Identify which cell holds the provided text, then report its (x, y) central coordinate. 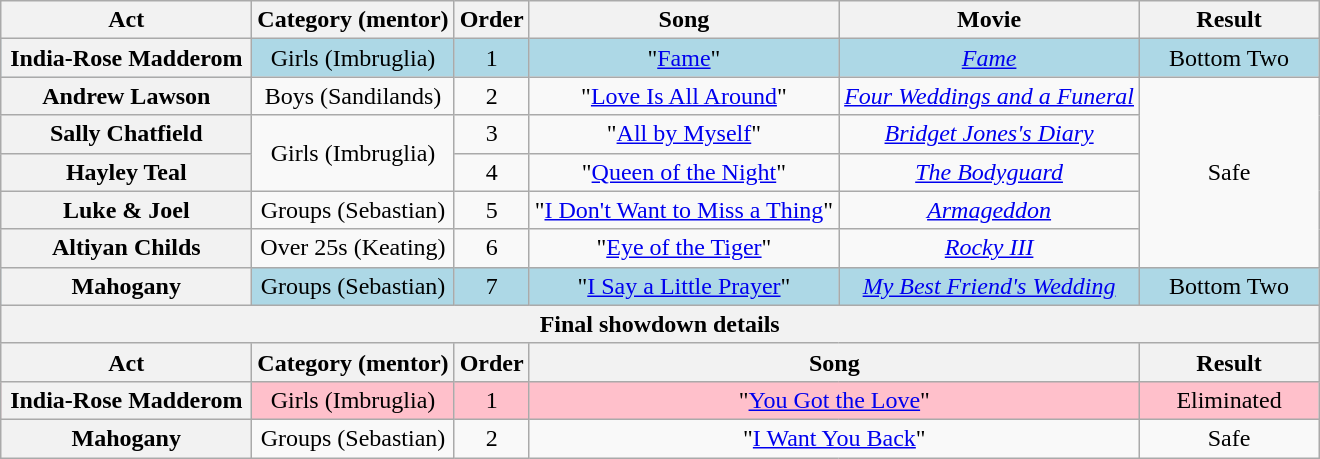
Boys (Sandilands) (353, 96)
Final showdown details (660, 324)
"Queen of the Night" (684, 172)
Luke & Joel (126, 210)
"I Say a Little Prayer" (684, 286)
"I Want You Back" (834, 438)
"You Got the Love" (834, 400)
Rocky III (990, 248)
"Eye of the Tiger" (684, 248)
Four Weddings and a Funeral (990, 96)
Armageddon (990, 210)
Fame (990, 58)
"Love Is All Around" (684, 96)
Hayley Teal (126, 172)
"Fame" (684, 58)
Sally Chatfield (126, 134)
Over 25s (Keating) (353, 248)
7 (492, 286)
Bridget Jones's Diary (990, 134)
6 (492, 248)
5 (492, 210)
Andrew Lawson (126, 96)
The Bodyguard (990, 172)
"I Don't Want to Miss a Thing" (684, 210)
My Best Friend's Wedding (990, 286)
"All by Myself" (684, 134)
4 (492, 172)
3 (492, 134)
Movie (990, 20)
Eliminated (1230, 400)
Altiyan Childs (126, 248)
